Return the [x, y] coordinate for the center point of the cell that contains the specified text.  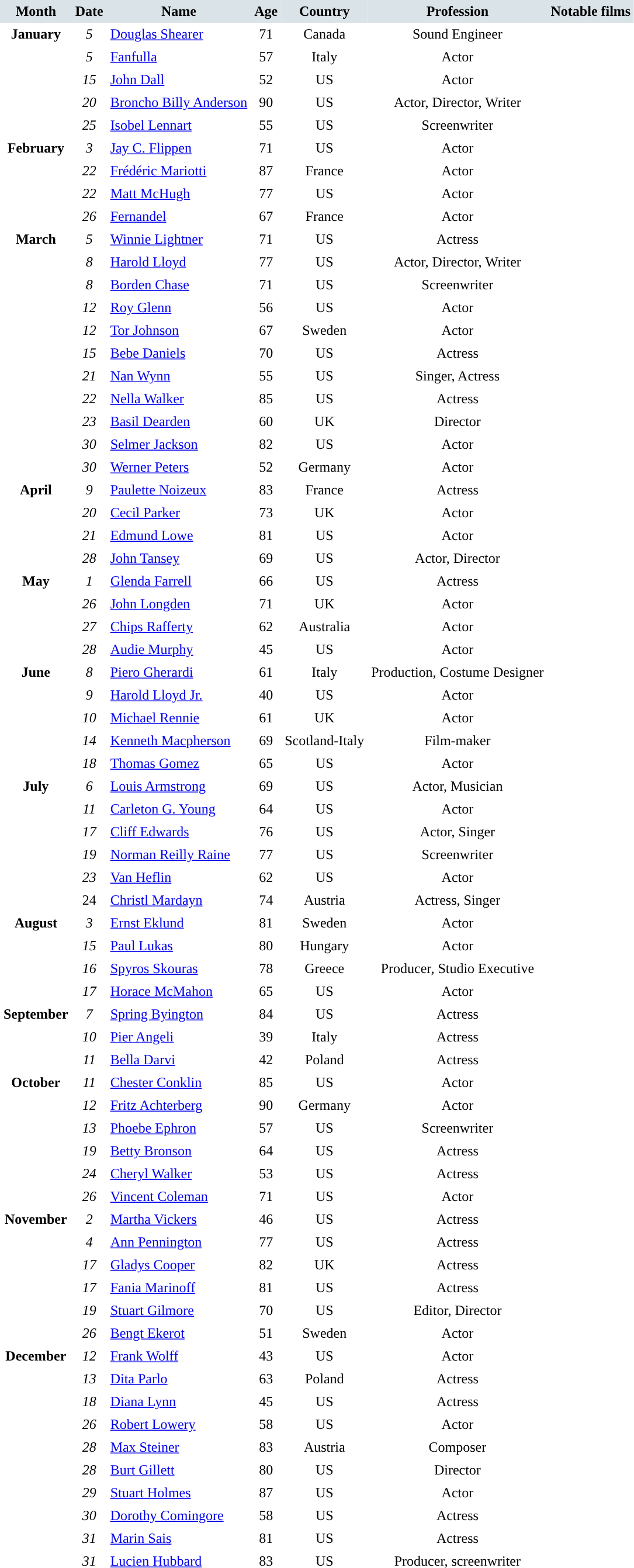
John Dall [179, 79]
53 [266, 1174]
74 [266, 900]
Kenneth Macpherson [179, 741]
Glenda Farrell [179, 581]
Marin Sais [179, 1538]
Borden Chase [179, 285]
4 [89, 1242]
Tor Johnson [179, 331]
Ann Pennington [179, 1242]
16 [89, 969]
1 [89, 581]
John Longden [179, 604]
84 [266, 1015]
42 [266, 1060]
29 [89, 1493]
Nella Walker [179, 399]
April [36, 524]
Paul Lukas [179, 946]
July [36, 843]
78 [266, 969]
May [36, 615]
Country [324, 12]
Jay C. Flippen [179, 148]
Ernst Eklund [179, 923]
January [36, 79]
31 [89, 1538]
Cliff Edwards [179, 832]
Actress, Singer [457, 900]
Harold Lloyd [179, 262]
Australia [324, 626]
Basil Dearden [179, 422]
Fanfulla [179, 57]
Harold Lloyd Jr. [179, 695]
Month [36, 12]
76 [266, 832]
Norman Reilly Raine [179, 854]
Frank Wolff [179, 1356]
27 [89, 626]
Fernandel [179, 216]
Paulette Noizeux [179, 490]
Bebe Daniels [179, 353]
40 [266, 695]
56 [266, 307]
Max Steiner [179, 1447]
Winnie Lightner [179, 240]
Hungary [324, 946]
Vincent Coleman [179, 1197]
Cecil Parker [179, 513]
Gladys Cooper [179, 1265]
Frédéric Mariotti [179, 171]
June [36, 718]
66 [266, 581]
Actor, Musician [457, 787]
60 [266, 422]
September [36, 1037]
Actor, Singer [457, 832]
Editor, Director [457, 1310]
Pier Angeli [179, 1037]
February [36, 182]
7 [89, 1015]
Nan Wynn [179, 376]
Production, Costume Designer [457, 672]
Robert Lowery [179, 1425]
Audie Murphy [179, 650]
Scotland-Italy [324, 741]
2 [89, 1219]
Diana Lynn [179, 1401]
39 [266, 1037]
Spring Byington [179, 1015]
Chester Conklin [179, 1082]
25 [89, 125]
14 [89, 741]
Composer [457, 1447]
Matt McHugh [179, 194]
Cheryl Walker [179, 1174]
Greece [324, 969]
63 [266, 1379]
Actor, Director [457, 559]
73 [266, 513]
Bella Darvi [179, 1060]
Date [89, 12]
Chips Rafferty [179, 626]
August [36, 957]
Roy Glenn [179, 307]
Phoebe Ephron [179, 1128]
Thomas Gomez [179, 763]
Stuart Gilmore [179, 1310]
46 [266, 1219]
Christl Mardayn [179, 900]
Dita Parlo [179, 1379]
Selmer Jackson [179, 444]
Martha Vickers [179, 1219]
Isobel Lennart [179, 125]
51 [266, 1334]
Profession [457, 12]
Dorothy Comingore [179, 1516]
Producer, Studio Executive [457, 969]
Age [266, 12]
Carleton G. Young [179, 809]
Stuart Holmes [179, 1493]
Film-maker [457, 741]
Broncho Billy Anderson [179, 103]
Singer, Actress [457, 376]
Edmund Lowe [179, 535]
Louis Armstrong [179, 787]
Douglas Shearer [179, 34]
Sound Engineer [457, 34]
John Tansey [179, 559]
Fritz Achterberg [179, 1106]
October [36, 1140]
March [36, 353]
Piero Gherardi [179, 672]
Van Heflin [179, 878]
Michael Rennie [179, 718]
Werner Peters [179, 468]
Horace McMahon [179, 991]
Fania Marinoff [179, 1288]
November [36, 1276]
6 [89, 787]
Burt Gillett [179, 1470]
43 [266, 1356]
Name [179, 12]
Canada [324, 34]
Spyros Skouras [179, 969]
Betty Bronson [179, 1151]
Bengt Ekerot [179, 1334]
